Return [x, y] of the center of cell containing provided text 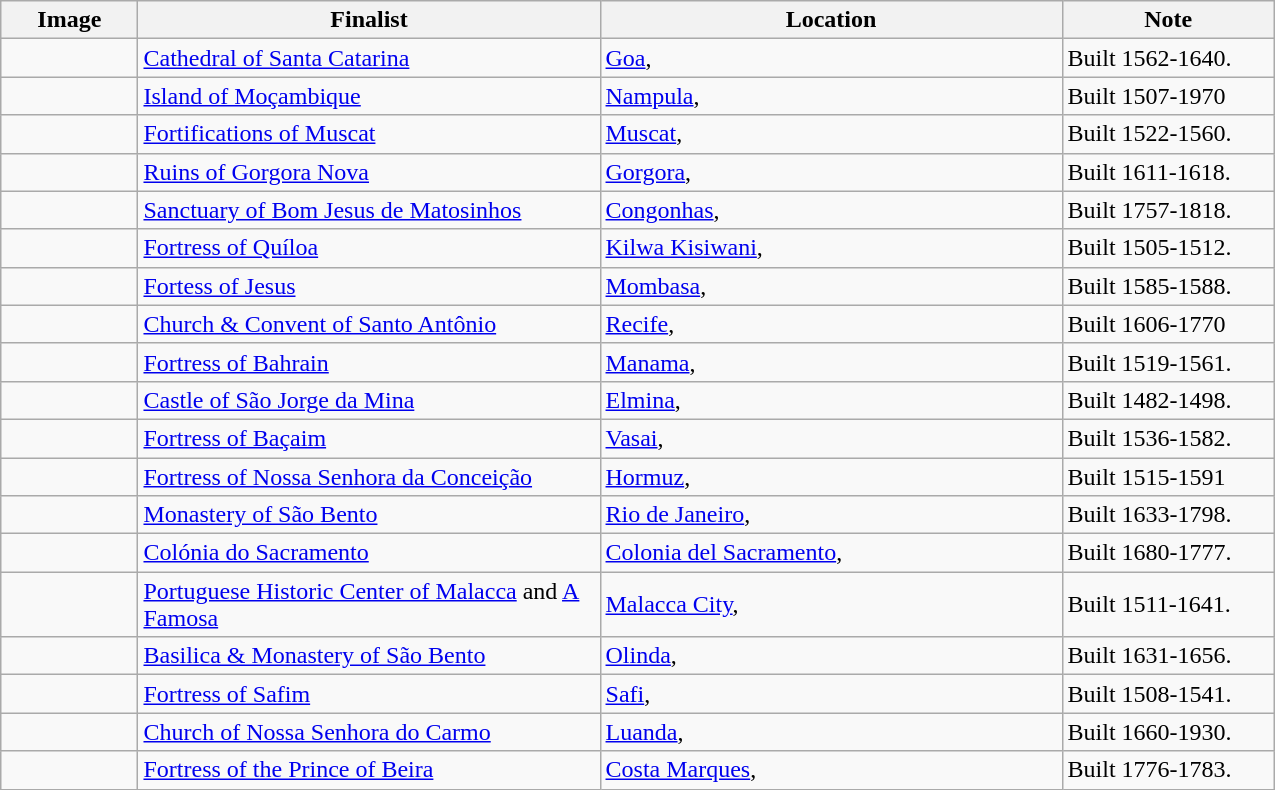
Note [1168, 20]
Built 1522-1560. [1168, 134]
Fortress of Safim [369, 694]
Kilwa Kisiwani, [831, 248]
Built 1519-1561. [1168, 362]
Island of Moçambique [369, 96]
Hormuz, [831, 477]
Image [70, 20]
Built 1776-1783. [1168, 770]
Built 1562-1640. [1168, 58]
Basilica & Monastery of São Bento [369, 656]
Colónia do Sacramento [369, 553]
Fortress of the Prince of Beira [369, 770]
Olinda, [831, 656]
Luanda, [831, 732]
Fortress of Bahrain [369, 362]
Congonhas, [831, 210]
Gorgora, [831, 172]
Built 1660-1930. [1168, 732]
Castle of São Jorge da Mina [369, 400]
Cathedral of Santa Catarina [369, 58]
Built 1585-1588. [1168, 286]
Finalist [369, 20]
Built 1507-1970 [1168, 96]
Built 1606-1770 [1168, 324]
Costa Marques, [831, 770]
Goa, [831, 58]
Elmina, [831, 400]
Built 1515-1591 [1168, 477]
Rio de Janeiro, [831, 515]
Location [831, 20]
Muscat, [831, 134]
Safi, [831, 694]
Built 1757-1818. [1168, 210]
Built 1508-1541. [1168, 694]
Malacca City, [831, 604]
Built 1511-1641. [1168, 604]
Mombasa, [831, 286]
Built 1633-1798. [1168, 515]
Fortress of Quíloa [369, 248]
Manama, [831, 362]
Recife, [831, 324]
Built 1505-1512. [1168, 248]
Built 1631-1656. [1168, 656]
Sanctuary of Bom Jesus de Matosinhos [369, 210]
Fortifications of Muscat [369, 134]
Nampula, [831, 96]
Built 1482-1498. [1168, 400]
Fortress of Nossa Senhora da Conceição [369, 477]
Church & Convent of Santo Antônio [369, 324]
Monastery of São Bento [369, 515]
Vasai, [831, 438]
Built 1536-1582. [1168, 438]
Built 1611-1618. [1168, 172]
Built 1680-1777. [1168, 553]
Church of Nossa Senhora do Carmo [369, 732]
Portuguese Historic Center of Malacca and A Famosa [369, 604]
Fortress of Baçaim [369, 438]
Ruins of Gorgora Nova [369, 172]
Fortess of Jesus [369, 286]
Colonia del Sacramento, [831, 553]
